Return the (X, Y) coordinate for the center point of the cell that contains the specified text.  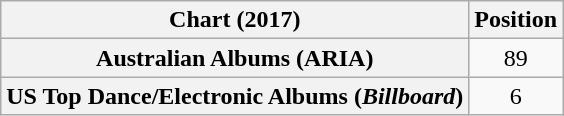
Position (516, 20)
89 (516, 58)
Australian Albums (ARIA) (235, 58)
Chart (2017) (235, 20)
6 (516, 96)
US Top Dance/Electronic Albums (Billboard) (235, 96)
